Output the [x, y] coordinate of the center of the cell containing the given text.  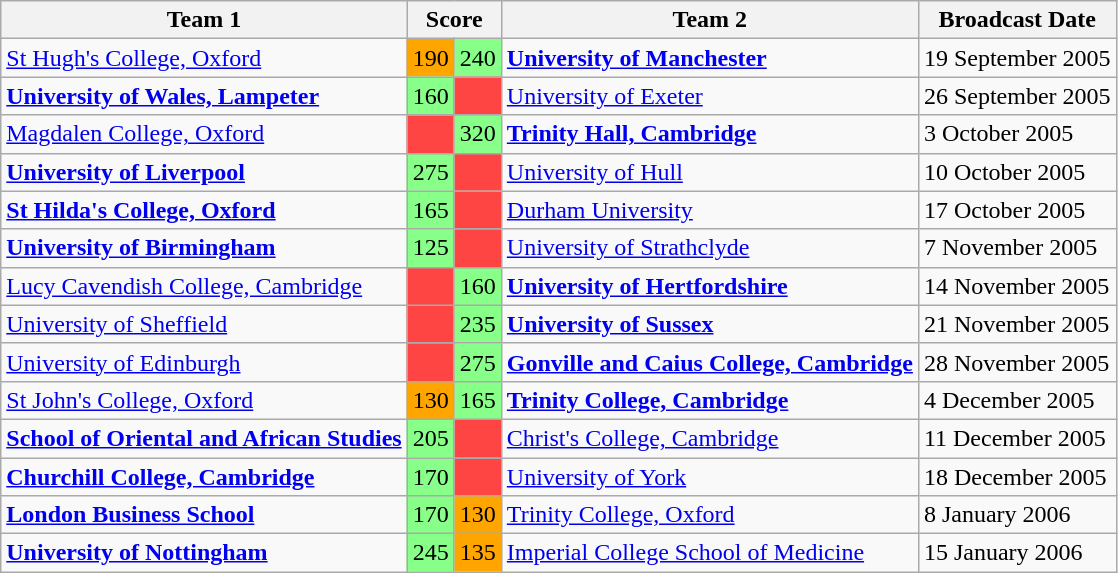
University of Exeter [710, 96]
135 [478, 553]
240 [478, 58]
125 [430, 248]
Trinity College, Oxford [710, 515]
235 [478, 324]
17 October 2005 [1017, 210]
University of Wales, Lampeter [204, 96]
London Business School [204, 515]
St Hilda's College, Oxford [204, 210]
10 October 2005 [1017, 172]
University of Sussex [710, 324]
Christ's College, Cambridge [710, 438]
245 [430, 553]
University of Manchester [710, 58]
19 September 2005 [1017, 58]
Lucy Cavendish College, Cambridge [204, 286]
3 October 2005 [1017, 134]
School of Oriental and African Studies [204, 438]
Imperial College School of Medicine [710, 553]
Trinity Hall, Cambridge [710, 134]
Trinity College, Cambridge [710, 400]
26 September 2005 [1017, 96]
205 [430, 438]
Team 1 [204, 20]
Gonville and Caius College, Cambridge [710, 362]
Churchill College, Cambridge [204, 477]
University of Hertfordshire [710, 286]
St John's College, Oxford [204, 400]
15 January 2006 [1017, 553]
St Hugh's College, Oxford [204, 58]
11 December 2005 [1017, 438]
University of Nottingham [204, 553]
University of Birmingham [204, 248]
8 January 2006 [1017, 515]
21 November 2005 [1017, 324]
Durham University [710, 210]
28 November 2005 [1017, 362]
Score [454, 20]
University of Liverpool [204, 172]
University of Strathclyde [710, 248]
Broadcast Date [1017, 20]
University of York [710, 477]
University of Hull [710, 172]
University of Edinburgh [204, 362]
14 November 2005 [1017, 286]
320 [478, 134]
Team 2 [710, 20]
7 November 2005 [1017, 248]
18 December 2005 [1017, 477]
University of Sheffield [204, 324]
190 [430, 58]
Magdalen College, Oxford [204, 134]
4 December 2005 [1017, 400]
